Detect which cell encompasses the target text, then output its [x, y] center coordinate. 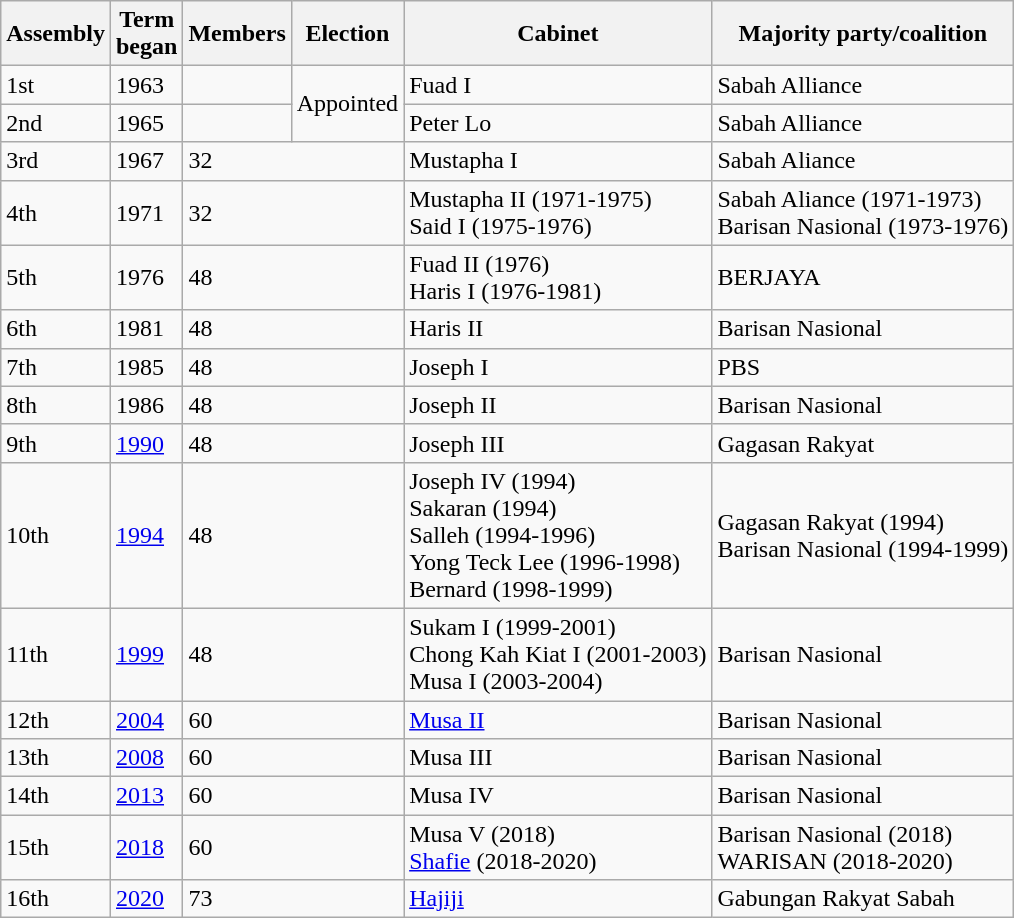
Mustapha I [558, 161]
1976 [146, 278]
Musa V (2018)Shafie (2018-2020) [558, 848]
Musa IV [558, 796]
Musa II [558, 719]
13th [56, 758]
73 [294, 899]
Mustapha II (1971-1975)Said I (1975-1976) [558, 212]
Sabah Aliance [863, 161]
Election [347, 34]
Termbegan [146, 34]
Members [237, 34]
14th [56, 796]
16th [56, 899]
BERJAYA [863, 278]
Joseph IV (1994)Sakaran (1994)Salleh (1994-1996)Yong Teck Lee (1996-1998)Bernard (1998-1999) [558, 535]
Hajiji [558, 899]
2nd [56, 123]
2020 [146, 899]
11th [56, 654]
Gabungan Rakyat Sabah [863, 899]
2004 [146, 719]
3rd [56, 161]
Fuad I [558, 85]
Fuad II (1976)Haris I (1976-1981) [558, 278]
Cabinet [558, 34]
1967 [146, 161]
Joseph I [558, 367]
9th [56, 443]
Gagasan Rakyat (1994)Barisan Nasional (1994-1999) [863, 535]
Majority party/coalition [863, 34]
1965 [146, 123]
1st [56, 85]
2013 [146, 796]
4th [56, 212]
Gagasan Rakyat [863, 443]
12th [56, 719]
Joseph II [558, 405]
10th [56, 535]
7th [56, 367]
1981 [146, 329]
Musa III [558, 758]
2018 [146, 848]
2008 [146, 758]
5th [56, 278]
Assembly [56, 34]
1985 [146, 367]
1986 [146, 405]
Peter Lo [558, 123]
1971 [146, 212]
1999 [146, 654]
15th [56, 848]
PBS [863, 367]
Barisan Nasional (2018)WARISAN (2018-2020) [863, 848]
Haris II [558, 329]
1963 [146, 85]
1994 [146, 535]
6th [56, 329]
Appointed [347, 104]
8th [56, 405]
Sukam I (1999-2001)Chong Kah Kiat I (2001-2003)Musa I (2003-2004) [558, 654]
Joseph III [558, 443]
Sabah Aliance (1971-1973)Barisan Nasional (1973-1976) [863, 212]
1990 [146, 443]
